Return [X, Y] of the center of cell containing provided text 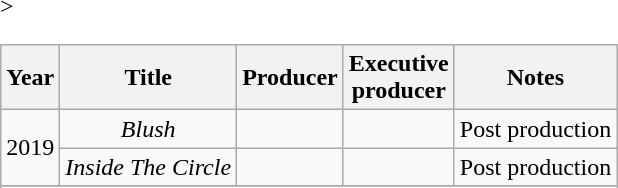
Title [148, 78]
Producer [290, 78]
Blush [148, 129]
Notes [535, 78]
2019 [30, 148]
Executiveproducer [398, 78]
Year [30, 78]
Inside The Circle [148, 167]
